Extract the [x, y] coordinate from the center of the cell holding the provided text.  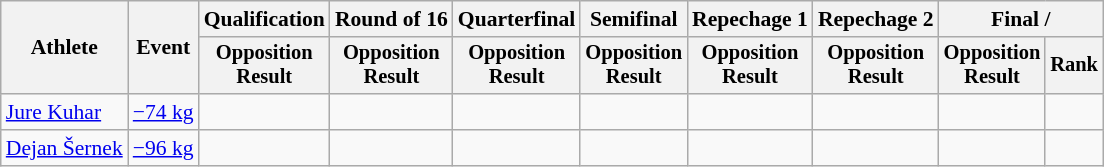
Repechage 1 [750, 19]
Dejan Šernek [64, 148]
Repechage 2 [876, 19]
Jure Kuhar [64, 112]
Qualification [264, 19]
Round of 16 [392, 19]
Semifinal [634, 19]
Quarterfinal [517, 19]
−96 kg [164, 148]
Final / [1021, 19]
Rank [1074, 66]
−74 kg [164, 112]
Athlete [64, 48]
Event [164, 48]
